Provide the [X, Y] coordinate of the cell's center where the given text is located.  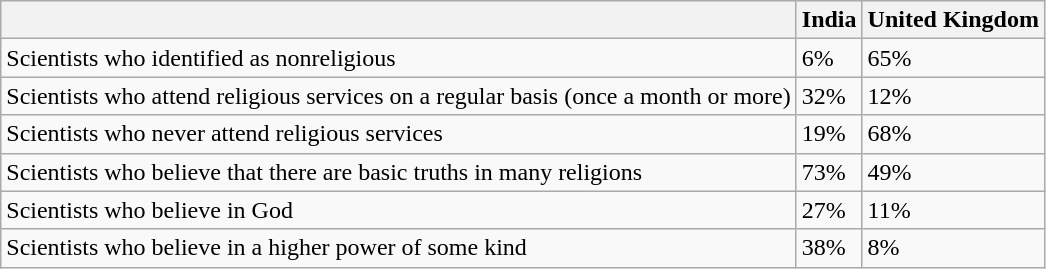
38% [829, 248]
Scientists who never attend religious services [399, 134]
United Kingdom [953, 20]
12% [953, 96]
11% [953, 210]
49% [953, 172]
27% [829, 210]
32% [829, 96]
65% [953, 58]
Scientists who believe in God [399, 210]
Scientists who believe that there are basic truths in many religions [399, 172]
19% [829, 134]
8% [953, 248]
6% [829, 58]
Scientists who attend religious services on a regular basis (once a month or more) [399, 96]
73% [829, 172]
Scientists who believe in a higher power of some kind [399, 248]
India [829, 20]
68% [953, 134]
Scientists who identified as nonreligious [399, 58]
